Determine the (X, Y) coordinate at the center of the cell enclosing the given text.  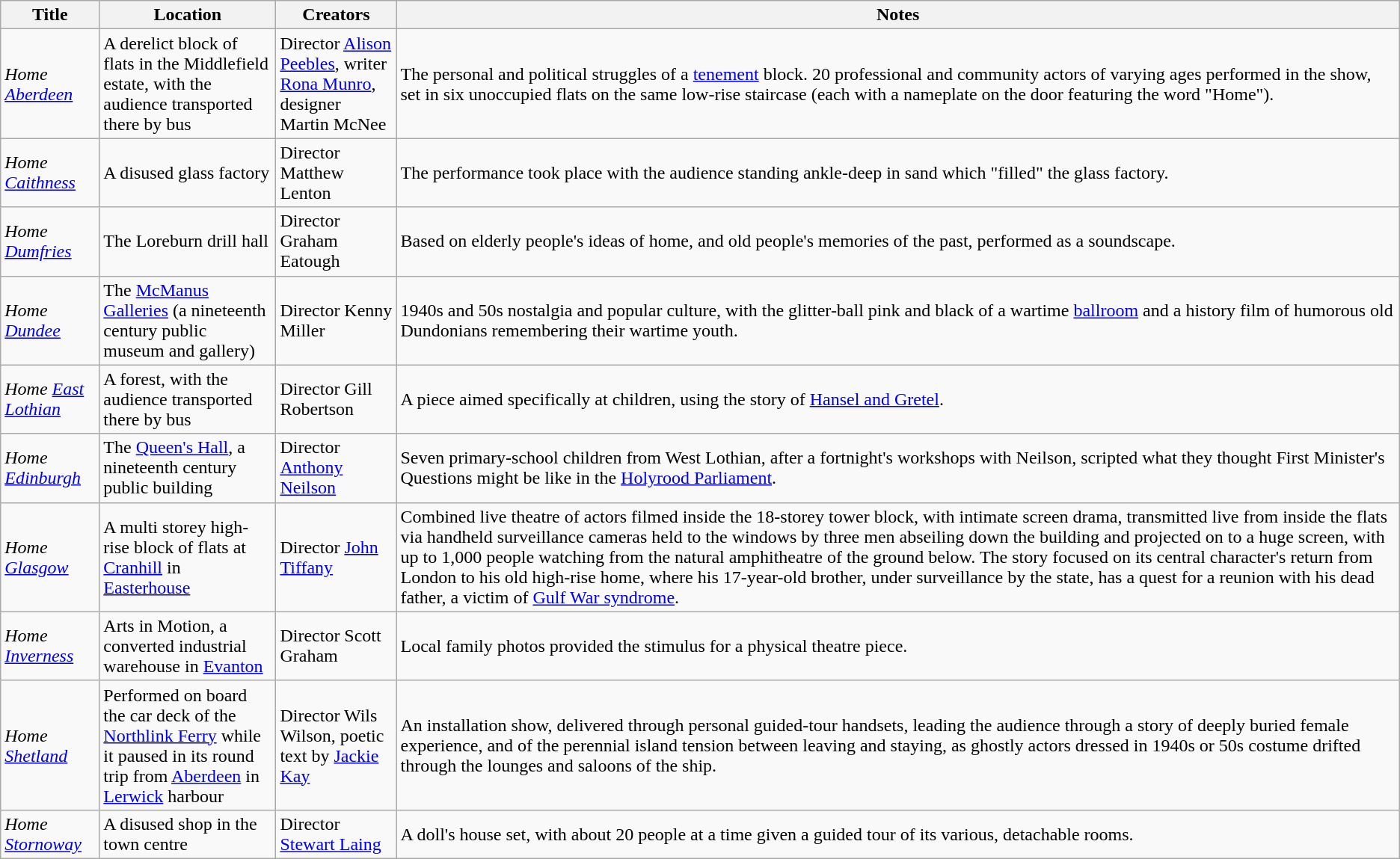
Home Shetland (50, 745)
Notes (897, 15)
Home Caithness (50, 173)
The McManus Galleries (a nineteenth century public museum and gallery) (188, 320)
Title (50, 15)
Location (188, 15)
Home Edinburgh (50, 468)
Home Dumfries (50, 241)
Director Alison Peebles, writer Rona Munro, designer Martin McNee (337, 84)
Director Scott Graham (337, 646)
A derelict block of flats in the Middlefield estate, with the audience transported there by bus (188, 84)
Arts in Motion, a converted industrial warehouse in Evanton (188, 646)
A forest, with the audience transported there by bus (188, 399)
Home Dundee (50, 320)
Home Stornoway (50, 834)
A doll's house set, with about 20 people at a time given a guided tour of its various, detachable rooms. (897, 834)
A piece aimed specifically at children, using the story of Hansel and Gretel. (897, 399)
Home Aberdeen (50, 84)
A multi storey high-rise block of flats at Cranhill in Easterhouse (188, 557)
Creators (337, 15)
Based on elderly people's ideas of home, and old people's memories of the past, performed as a soundscape. (897, 241)
Local family photos provided the stimulus for a physical theatre piece. (897, 646)
Director Anthony Neilson (337, 468)
The Queen's Hall, a nineteenth century public building (188, 468)
The Loreburn drill hall (188, 241)
Director Gill Robertson (337, 399)
Home East Lothian (50, 399)
A disused glass factory (188, 173)
Director Stewart Laing (337, 834)
Home Glasgow (50, 557)
Director Wils Wilson, poetic text by Jackie Kay (337, 745)
Director Matthew Lenton (337, 173)
Home Inverness (50, 646)
Director John Tiffany (337, 557)
Performed on board the car deck of the Northlink Ferry while it paused in its round trip from Aberdeen in Lerwick harbour (188, 745)
A disused shop in the town centre (188, 834)
The performance took place with the audience standing ankle-deep in sand which "filled" the glass factory. (897, 173)
Director Graham Eatough (337, 241)
Director Kenny Miller (337, 320)
